Provide the [x, y] coordinate of the cell's center where the given text is located.  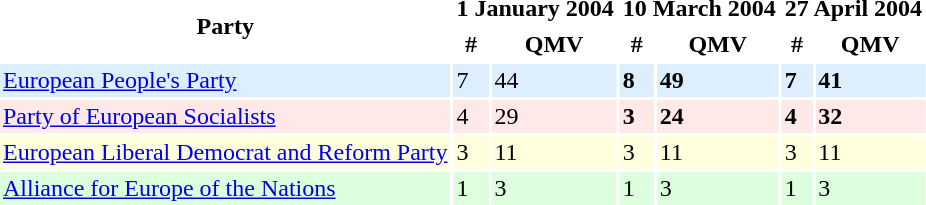
29 [554, 116]
41 [870, 80]
European People's Party [225, 80]
44 [554, 80]
Alliance for Europe of the Nations [225, 188]
8 [637, 80]
49 [718, 80]
European Liberal Democrat and Reform Party [225, 152]
Party of European Socialists [225, 116]
32 [870, 116]
24 [718, 116]
